Return the [X, Y] coordinate for the center point of the cell that contains the specified text.  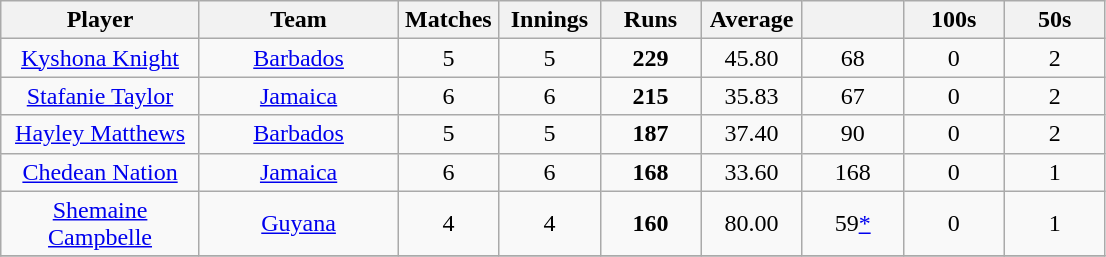
Innings [550, 20]
100s [954, 20]
Chedean Nation [100, 172]
Matches [448, 20]
37.40 [752, 134]
Team [298, 20]
Runs [650, 20]
50s [1054, 20]
35.83 [752, 96]
90 [852, 134]
187 [650, 134]
Kyshona Knight [100, 58]
45.80 [752, 58]
67 [852, 96]
33.60 [752, 172]
160 [650, 224]
68 [852, 58]
Hayley Matthews [100, 134]
215 [650, 96]
Average [752, 20]
Player [100, 20]
229 [650, 58]
Shemaine Campbelle [100, 224]
Stafanie Taylor [100, 96]
80.00 [752, 224]
59* [852, 224]
Guyana [298, 224]
